For the text-containing cell, return its midpoint in [x, y] coordinate format. 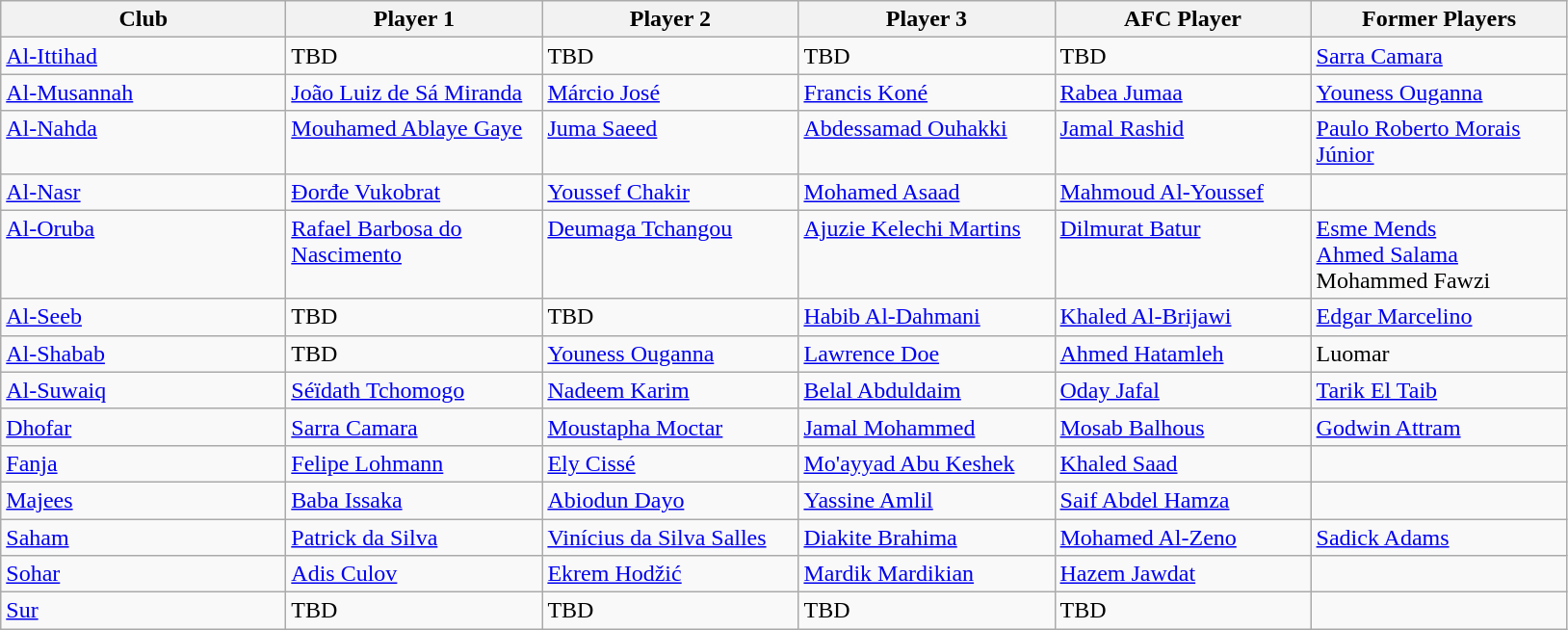
Dilmurat Batur [1183, 254]
Séïdath Tchomogo [414, 390]
Esme Mends Ahmed Salama Mohammed Fawzi [1439, 254]
Diakite Brahima [927, 537]
Habib Al-Dahmani [927, 317]
Player 3 [927, 19]
Sohar [144, 574]
Paulo Roberto Morais Júnior [1439, 143]
Mohamed Al-Zeno [1183, 537]
Khaled Saad [1183, 463]
Deumaga Tchangou [670, 254]
Dhofar [144, 427]
Saif Abdel Hamza [1183, 500]
Player 2 [670, 19]
Ely Cissé [670, 463]
Khaled Al-Brijawi [1183, 317]
Adis Culov [414, 574]
João Luiz de Sá Miranda [414, 92]
Al-Oruba [144, 254]
Ajuzie Kelechi Martins [927, 254]
Felipe Lohmann [414, 463]
Al-Shabab [144, 354]
Francis Koné [927, 92]
Al-Nahda [144, 143]
Yassine Amlil [927, 500]
Al-Ittihad [144, 56]
Jamal Mohammed [927, 427]
Fanja [144, 463]
Edgar Marcelino [1439, 317]
Al-Seeb [144, 317]
Vinícius da Silva Salles [670, 537]
Márcio José [670, 92]
Abdessamad Ouhakki [927, 143]
Baba Issaka [414, 500]
Abiodun Dayo [670, 500]
Sur [144, 611]
Al-Musannah [144, 92]
Rabea Jumaa [1183, 92]
Moustapha Moctar [670, 427]
Tarik El Taib [1439, 390]
Jamal Rashid [1183, 143]
Mahmoud Al-Youssef [1183, 192]
Saham [144, 537]
Rafael Barbosa do Nascimento [414, 254]
Luomar [1439, 354]
Club [144, 19]
Al-Nasr [144, 192]
Juma Saeed [670, 143]
Nadeem Karim [670, 390]
Mo'ayyad Abu Keshek [927, 463]
Ekrem Hodžić [670, 574]
Youssef Chakir [670, 192]
AFC Player [1183, 19]
Majees [144, 500]
Former Players [1439, 19]
Hazem Jawdat [1183, 574]
Sadick Adams [1439, 537]
Oday Jafal [1183, 390]
Lawrence Doe [927, 354]
Ahmed Hatamleh [1183, 354]
Patrick da Silva [414, 537]
Mohamed Asaad [927, 192]
Player 1 [414, 19]
Đorđe Vukobrat [414, 192]
Belal Abduldaim [927, 390]
Godwin Attram [1439, 427]
Al-Suwaiq [144, 390]
Mouhamed Ablaye Gaye [414, 143]
Mardik Mardikian [927, 574]
Mosab Balhous [1183, 427]
